Capture the cell that displays the provided text and extract its (x, y) central coordinate. 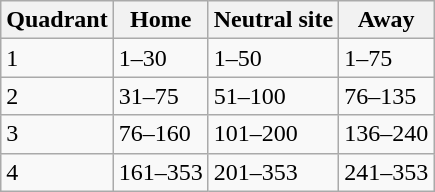
Neutral site (273, 20)
101–200 (273, 134)
1–50 (273, 58)
1 (57, 58)
76–160 (160, 134)
31–75 (160, 96)
201–353 (273, 172)
76–135 (386, 96)
4 (57, 172)
51–100 (273, 96)
241–353 (386, 172)
161–353 (160, 172)
1–75 (386, 58)
Quadrant (57, 20)
Home (160, 20)
2 (57, 96)
Away (386, 20)
3 (57, 134)
1–30 (160, 58)
136–240 (386, 134)
